Extract the (x, y) coordinate from the center of the cell holding the provided text.  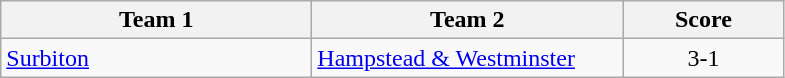
Team 2 (468, 20)
Score (704, 20)
Surbiton (156, 58)
Team 1 (156, 20)
3-1 (704, 58)
Hampstead & Westminster (468, 58)
